Return [X, Y] of the center of cell containing provided text 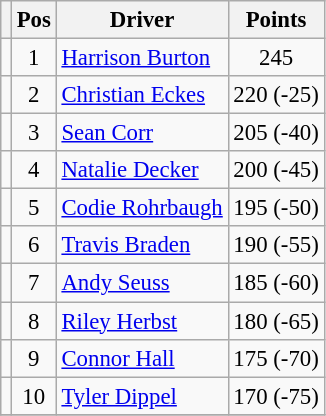
170 (-75) [276, 396]
Connor Hall [142, 358]
10 [34, 396]
195 (-50) [276, 208]
Driver [142, 20]
Points [276, 20]
6 [34, 245]
Codie Rohrbaugh [142, 208]
190 (-55) [276, 245]
1 [34, 58]
9 [34, 358]
Riley Herbst [142, 321]
Natalie Decker [142, 170]
Travis Braden [142, 245]
200 (-45) [276, 170]
4 [34, 170]
3 [34, 133]
5 [34, 208]
220 (-25) [276, 95]
2 [34, 95]
Tyler Dippel [142, 396]
Christian Eckes [142, 95]
185 (-60) [276, 283]
7 [34, 283]
245 [276, 58]
175 (-70) [276, 358]
Sean Corr [142, 133]
Pos [34, 20]
180 (-65) [276, 321]
Harrison Burton [142, 58]
Andy Seuss [142, 283]
205 (-40) [276, 133]
8 [34, 321]
